Extract the [X, Y] coordinate from the center of the cell holding the provided text.  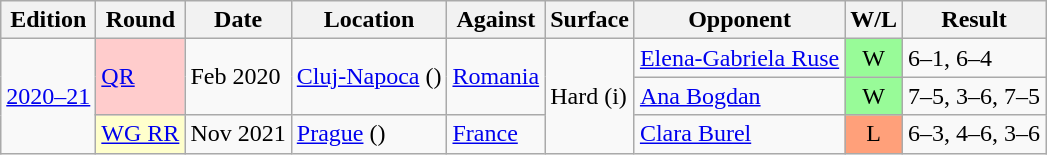
Edition [48, 20]
QR [140, 77]
Cluj-Napoca () [369, 77]
Round [140, 20]
W/L [874, 20]
France [496, 134]
Nov 2021 [238, 134]
Clara Burel [739, 134]
Location [369, 20]
Result [974, 20]
2020–21 [48, 96]
Surface [590, 20]
WG RR [140, 134]
7–5, 3–6, 7–5 [974, 96]
Opponent [739, 20]
Feb 2020 [238, 77]
Romania [496, 77]
Date [238, 20]
Prague () [369, 134]
6–1, 6–4 [974, 58]
L [874, 134]
Hard (i) [590, 96]
Ana Bogdan [739, 96]
Against [496, 20]
Elena-Gabriela Ruse [739, 58]
6–3, 4–6, 3–6 [974, 134]
